Return the [x, y] coordinate for the center point of the cell that contains the specified text.  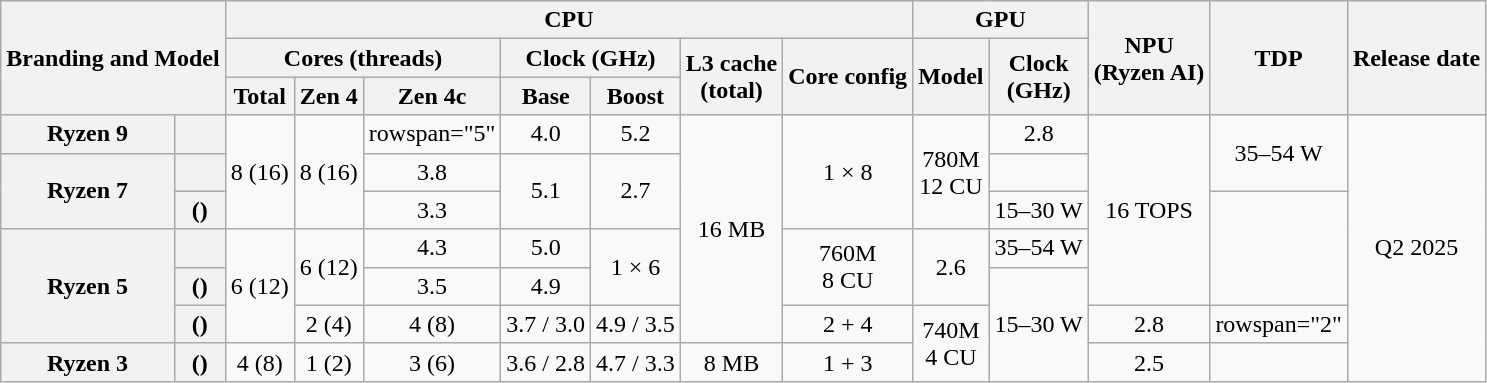
2.7 [636, 191]
Clock(GHz) [1038, 77]
Q2 2025 [1416, 248]
3 (6) [432, 362]
760M8 CU [848, 267]
GPU [1001, 20]
2 (4) [328, 324]
1 (2) [328, 362]
4.7 / 3.3 [636, 362]
3.8 [432, 172]
8 MB [731, 362]
2.5 [1149, 362]
3.5 [432, 286]
3.7 / 3.0 [546, 324]
Zen 4c [432, 96]
5.2 [636, 134]
Ryzen 5 [88, 286]
1 × 8 [848, 172]
4.3 [432, 248]
4.9 / 3.5 [636, 324]
rowspan="2" [1279, 324]
1 × 6 [636, 267]
NPU(Ryzen AI) [1149, 58]
5.1 [546, 191]
CPU [568, 20]
3.6 / 2.8 [546, 362]
780M12 CU [951, 172]
Ryzen 7 [88, 191]
Ryzen 3 [88, 362]
3.3 [432, 210]
Clock (GHz) [590, 58]
Release date [1416, 58]
L3 cache(total) [731, 77]
4.0 [546, 134]
TDP [1279, 58]
1 + 3 [848, 362]
Ryzen 9 [88, 134]
2.6 [951, 267]
740M4 CU [951, 343]
Branding and Model [113, 58]
Base [546, 96]
Zen 4 [328, 96]
5.0 [546, 248]
Model [951, 77]
Core config [848, 77]
Boost [636, 96]
rowspan="5" [432, 134]
Cores (threads) [363, 58]
16 TOPS [1149, 210]
4.9 [546, 286]
2 + 4 [848, 324]
16 MB [731, 229]
Total [260, 96]
